Return (X, Y) of the center of cell containing provided text 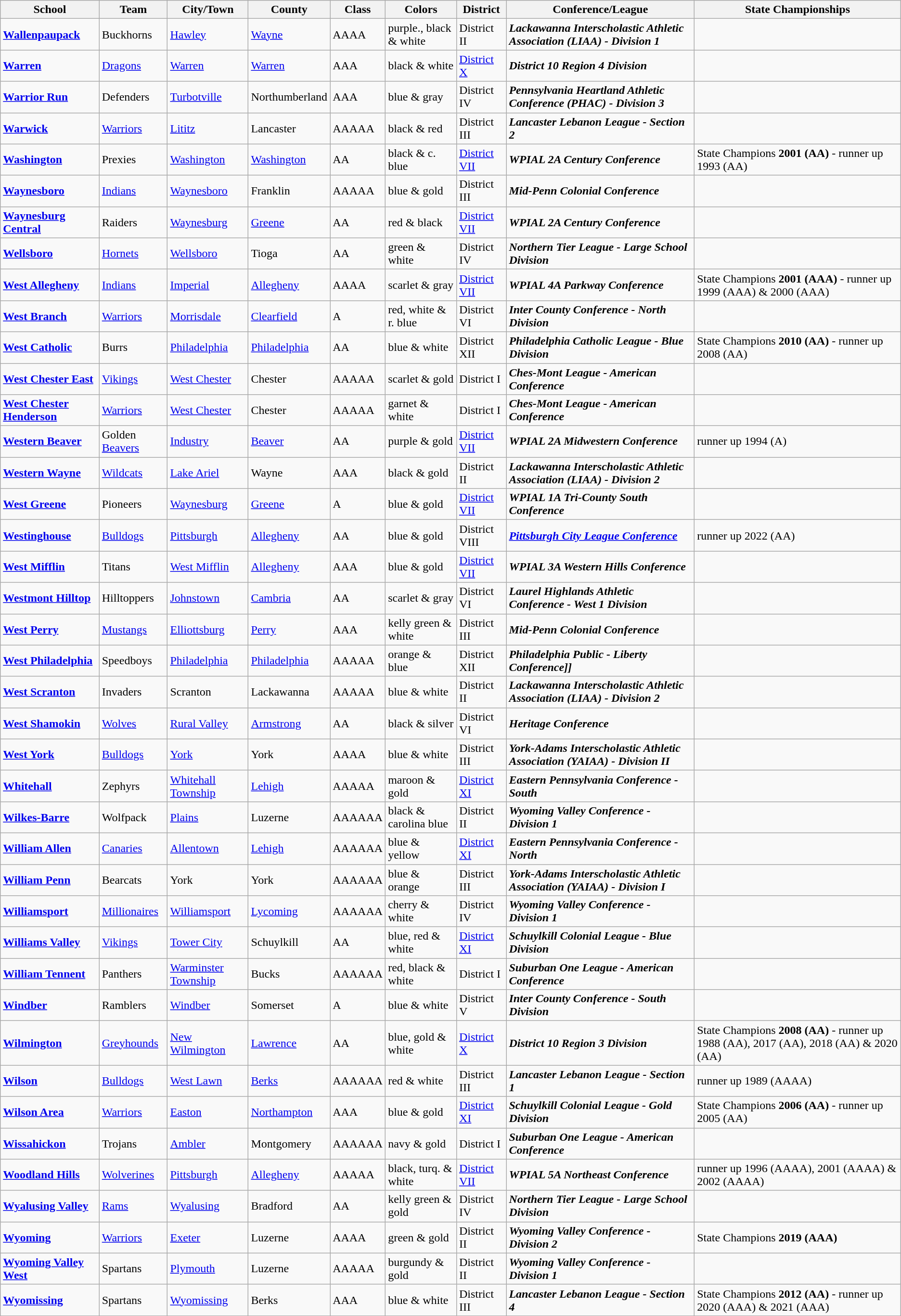
black & gold (421, 473)
blue & yellow (421, 848)
blue, gold & white (421, 1043)
Hawley (208, 35)
Canaries (133, 848)
Inter County Conference - North Division (601, 316)
Wyalusing Valley (50, 1206)
Ambler (208, 1144)
Zephyrs (133, 786)
Bearcats (133, 880)
blue & gray (421, 97)
Millionaires (133, 912)
Western Beaver (50, 442)
Northumberland (289, 97)
Wolfpack (133, 817)
Laurel Highlands Athletic Conference - West 1 Division (601, 598)
Hilltoppers (133, 598)
Warminster Township (208, 974)
District 10 Region 4 Division (601, 65)
Defenders (133, 97)
red & black (421, 222)
Clearfield (289, 316)
Lawrence (289, 1043)
Wyoming Valley West (50, 1269)
Mustangs (133, 630)
purple & gold (421, 442)
Lackawanna (289, 692)
Tower City (208, 942)
kelly green & white (421, 630)
William Tennent (50, 974)
Panthers (133, 974)
Lancaster Lebanon League - Section 4 (601, 1300)
scarlet & gold (421, 378)
Warrior Run (50, 97)
Lancaster Lebanon League - Section 2 (601, 128)
State Champions 2008 (AA) - runner up 1988 (AA), 2017 (AA), 2018 (AA) & 2020 (AA) (798, 1043)
Somerset (289, 1005)
Speedboys (133, 660)
West Philadelphia (50, 660)
black & silver (421, 723)
green & white (421, 253)
Class (358, 10)
black & carolina blue (421, 817)
blue & orange (421, 880)
Wilson (50, 1081)
Williams Valley (50, 942)
Warwick (50, 128)
William Penn (50, 880)
Pittsburgh City League Conference (601, 535)
Trojans (133, 1144)
WPIAL 4A Parkway Conference (601, 285)
Wyoming (50, 1237)
Buckhorns (133, 35)
New Wilmington (208, 1043)
WPIAL 3A Western Hills Conference (601, 567)
Cambria (289, 598)
Golden Beavers (133, 442)
Waynesburg Central (50, 222)
red & white (421, 1081)
Wildcats (133, 473)
Bucks (289, 974)
State Champions 2012 (AA) - runner up 2020 (AAA) & 2021 (AAA) (798, 1300)
West Shamokin (50, 723)
Wolverines (133, 1174)
Beaver (289, 442)
Northampton (289, 1112)
Dragons (133, 65)
Titans (133, 567)
Morrisdale (208, 316)
Westinghouse (50, 535)
cherry & white (421, 912)
purple., black & white (421, 35)
Turbotville (208, 97)
Inter County Conference - South Division (601, 1005)
West Catholic (50, 348)
orange & blue (421, 660)
Rural Valley (208, 723)
Pennsylvania Heartland Athletic Conference (PHAC) - Division 3 (601, 97)
York-Adams Interscholastic Athletic Association (YAIAA) - Division II (601, 755)
West Perry (50, 630)
Bradford (289, 1206)
red, black & white (421, 974)
West Lawn (208, 1081)
runner up 2022 (AA) (798, 535)
garnet & white (421, 410)
State Champions 2010 (AA) - runner up 2008 (AA) (798, 348)
Allentown (208, 848)
Philadelphia Public - Liberty Conference]] (601, 660)
Plains (208, 817)
State Champions 2001 (AAA) - runner up 1999 (AAA) & 2000 (AAA) (798, 285)
Easton (208, 1112)
Exeter (208, 1237)
City/Town (208, 10)
Wilkes-Barre (50, 817)
Schuylkill (289, 942)
Prexies (133, 160)
black, turq. & white (421, 1174)
runner up 1994 (A) (798, 442)
black & white (421, 65)
blue, red & white (421, 942)
Wissahickon (50, 1144)
School (50, 10)
Wyalusing (208, 1206)
West Greene (50, 504)
Elliottsburg (208, 630)
red, white & r. blue (421, 316)
Westmont Hilltop (50, 598)
Eastern Pennsylvania Conference - North (601, 848)
Schuylkill Colonial League - Gold Division (601, 1112)
Whitehall Township (208, 786)
Heritage Conference (601, 723)
Johnstown (208, 598)
WPIAL 5A Northeast Conference (601, 1174)
runner up 1996 (AAAA), 2001 (AAAA) & 2002 (AAAA) (798, 1174)
Pioneers (133, 504)
WPIAL 1A Tri-County South Conference (601, 504)
Perry (289, 630)
Team (133, 10)
West Chester East (50, 378)
Burrs (133, 348)
burgundy & gold (421, 1269)
Wilson Area (50, 1112)
WPIAL 2A Midwestern Conference (601, 442)
State Champions 2001 (AA) - runner up 1993 (AA) (798, 160)
Industry (208, 442)
West Allegheny (50, 285)
Rams (133, 1206)
Armstrong (289, 723)
Philadelphia Catholic League - Blue Division (601, 348)
West York (50, 755)
West Chester Henderson (50, 410)
West Branch (50, 316)
District (481, 10)
Lititz (208, 128)
William Allen (50, 848)
District V (481, 1005)
Franklin (289, 191)
Lancaster Lebanon League - Section 1 (601, 1081)
District 10 Region 3 Division (601, 1043)
Invaders (133, 692)
Lackawanna Interscholastic Athletic Association (LIAA) - Division 1 (601, 35)
Lake Ariel (208, 473)
Wolves (133, 723)
Montgomery (289, 1144)
Wilmington (50, 1043)
runner up 1989 (AAAA) (798, 1081)
State Champions 2006 (AA) - runner up 2005 (AA) (798, 1112)
maroon & gold (421, 786)
black & c. blue (421, 160)
Lycoming (289, 912)
kelly green & gold (421, 1206)
Greyhounds (133, 1043)
Whitehall (50, 786)
Imperial (208, 285)
Raiders (133, 222)
Schuylkill Colonial League - Blue Division (601, 942)
green & gold (421, 1237)
Woodland Hills (50, 1174)
Colors (421, 10)
Tioga (289, 253)
County (289, 10)
Lancaster (289, 128)
Eastern Pennsylvania Conference - South (601, 786)
black & red (421, 128)
Hornets (133, 253)
Conference/League (601, 10)
State Championships (798, 10)
navy & gold (421, 1144)
Western Wayne (50, 473)
West Scranton (50, 692)
Plymouth (208, 1269)
State Champions 2019 (AAA) (798, 1237)
Wallenpaupack (50, 35)
Scranton (208, 692)
York-Adams Interscholastic Athletic Association (YAIAA) - Division I (601, 880)
Ramblers (133, 1005)
District VIII (481, 535)
Wyoming Valley Conference - Division 2 (601, 1237)
